Capture the cell that displays the provided text and extract its (X, Y) central coordinate. 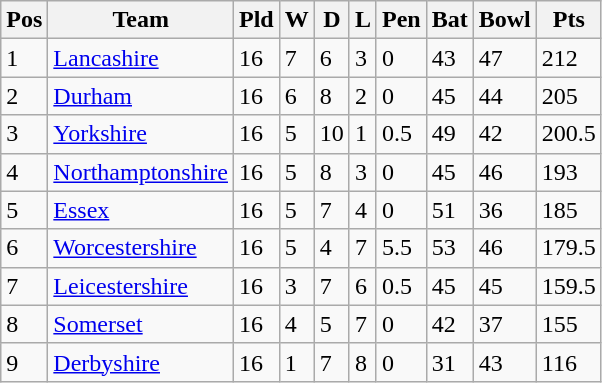
5.5 (401, 248)
10 (332, 134)
Essex (141, 210)
Derbyshire (141, 362)
Bowl (504, 20)
Pos (24, 20)
205 (568, 96)
159.5 (568, 286)
179.5 (568, 248)
9 (24, 362)
Somerset (141, 324)
200.5 (568, 134)
Pen (401, 20)
193 (568, 172)
185 (568, 210)
116 (568, 362)
Worcestershire (141, 248)
36 (504, 210)
Pld (257, 20)
Pts (568, 20)
53 (450, 248)
47 (504, 58)
L (362, 20)
37 (504, 324)
W (296, 20)
D (332, 20)
31 (450, 362)
155 (568, 324)
Yorkshire (141, 134)
Durham (141, 96)
Bat (450, 20)
Lancashire (141, 58)
44 (504, 96)
Team (141, 20)
49 (450, 134)
Northamptonshire (141, 172)
Leicestershire (141, 286)
51 (450, 210)
212 (568, 58)
